Pinpoint the cell where the given text exists, returning its (X, Y) midpoint coordinate. 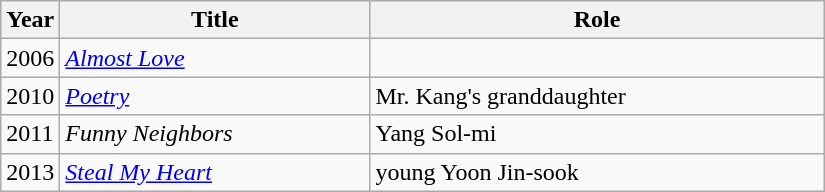
Mr. Kang's granddaughter (597, 96)
2010 (30, 96)
Funny Neighbors (215, 134)
2011 (30, 134)
young Yoon Jin-sook (597, 172)
Almost Love (215, 58)
Title (215, 20)
Yang Sol-mi (597, 134)
Role (597, 20)
2013 (30, 172)
2006 (30, 58)
Year (30, 20)
Poetry (215, 96)
Steal My Heart (215, 172)
